Determine the [x, y] coordinate at the center of the cell enclosing the given text.  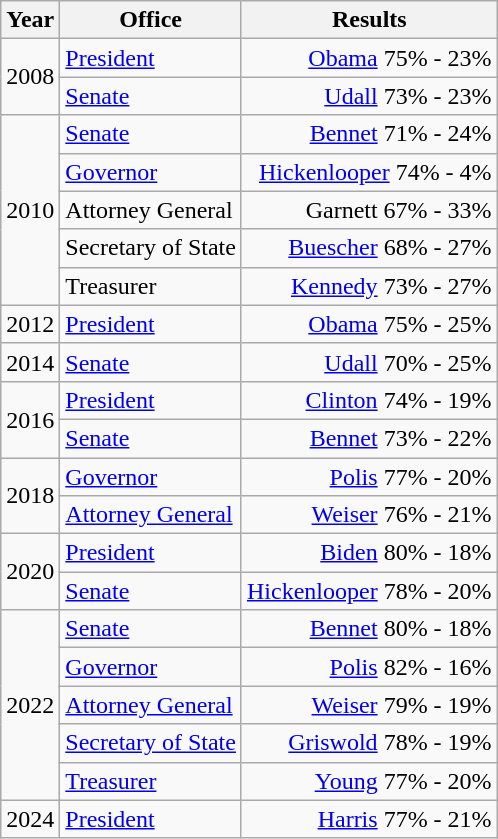
2014 [30, 362]
Weiser 79% - 19% [369, 705]
Hickenlooper 78% - 20% [369, 591]
Hickenlooper 74% - 4% [369, 172]
2020 [30, 572]
2012 [30, 324]
Obama 75% - 25% [369, 324]
2022 [30, 705]
Kennedy 73% - 27% [369, 286]
Harris 77% - 21% [369, 819]
Weiser 76% - 21% [369, 515]
2008 [30, 77]
Bennet 80% - 18% [369, 629]
Young 77% - 20% [369, 781]
2010 [30, 210]
Garnett 67% - 33% [369, 210]
Polis 82% - 16% [369, 667]
Obama 75% - 23% [369, 58]
Udall 70% - 25% [369, 362]
Results [369, 20]
Bennet 71% - 24% [369, 134]
2024 [30, 819]
2016 [30, 419]
2018 [30, 496]
Polis 77% - 20% [369, 477]
Griswold 78% - 19% [369, 743]
Biden 80% - 18% [369, 553]
Buescher 68% - 27% [369, 248]
Clinton 74% - 19% [369, 400]
Udall 73% - 23% [369, 96]
Year [30, 20]
Office [151, 20]
Bennet 73% - 22% [369, 438]
